Determine the [X, Y] coordinate at the center of the cell enclosing the given text.  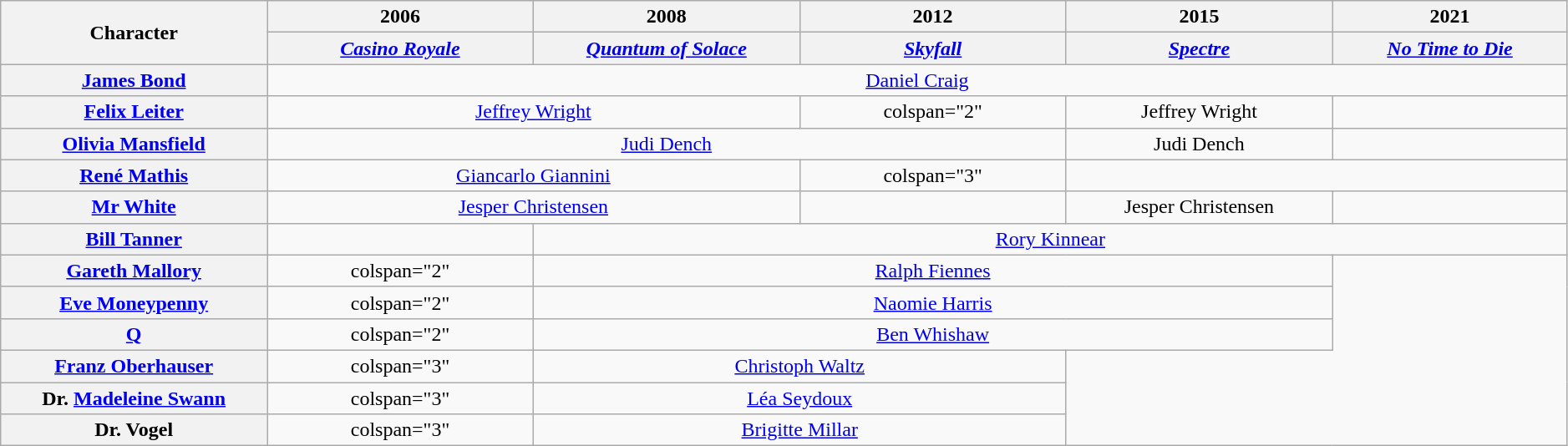
Felix Leiter [134, 112]
Dr. Vogel [134, 430]
2008 [667, 17]
Giancarlo Giannini [534, 175]
James Bond [134, 80]
Franz Oberhauser [134, 366]
Mr White [134, 207]
2012 [932, 17]
Brigitte Millar [799, 430]
Character [134, 33]
Olivia Mansfield [134, 144]
Rory Kinnear [1050, 239]
Quantum of Solace [667, 48]
Eve Moneypenny [134, 302]
2015 [1200, 17]
René Mathis [134, 175]
Casino Royale [401, 48]
Ralph Fiennes [932, 271]
Gareth Mallory [134, 271]
2006 [401, 17]
Léa Seydoux [799, 398]
Bill Tanner [134, 239]
No Time to Die [1450, 48]
Dr. Madeleine Swann [134, 398]
Ben Whishaw [932, 334]
2021 [1450, 17]
Daniel Craig [917, 80]
Skyfall [932, 48]
Christoph Waltz [799, 366]
Naomie Harris [932, 302]
Q [134, 334]
Spectre [1200, 48]
